Scan for the cell matching the given text and deliver its [x, y] coordinate at center. 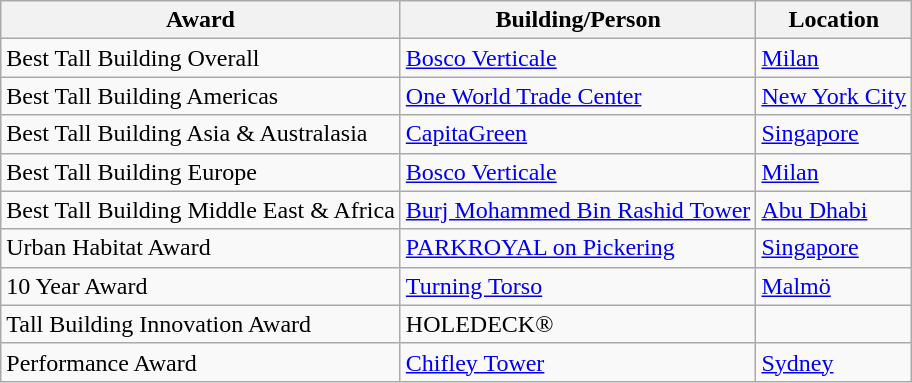
Malmö [834, 286]
Award [201, 20]
Best Tall Building Europe [201, 172]
Best Tall Building Overall [201, 58]
Turning Torso [578, 286]
Abu Dhabi [834, 210]
Chifley Tower [578, 362]
Location [834, 20]
Building/Person [578, 20]
Best Tall Building Middle East & Africa [201, 210]
CapitaGreen [578, 134]
PARKROYAL on Pickering [578, 248]
Urban Habitat Award [201, 248]
Burj Mohammed Bin Rashid Tower [578, 210]
Sydney [834, 362]
One World Trade Center [578, 96]
Tall Building Innovation Award [201, 324]
Best Tall Building Americas [201, 96]
HOLEDECK® [578, 324]
New York City [834, 96]
Best Tall Building Asia & Australasia [201, 134]
10 Year Award [201, 286]
Performance Award [201, 362]
